For the text-containing cell, return its midpoint in [X, Y] coordinate format. 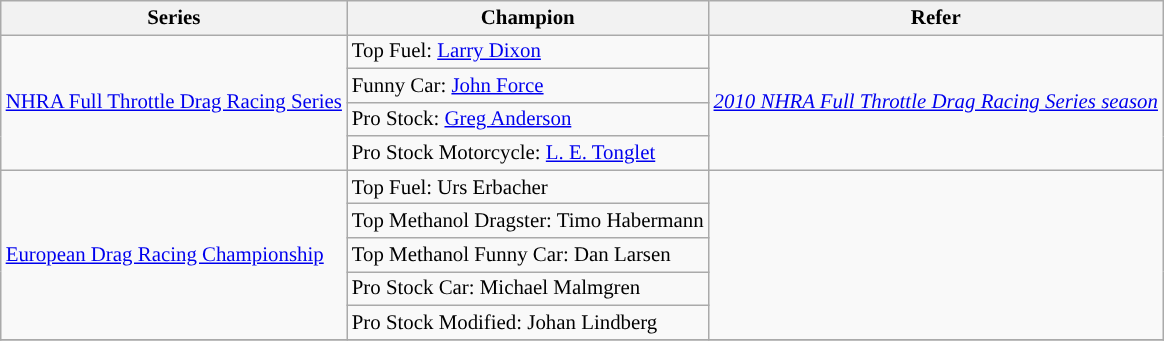
Pro Stock Motorcycle: L. E. Tonglet [528, 153]
Champion [528, 18]
Top Fuel: Urs Erbacher [528, 187]
Top Methanol Funny Car: Dan Larsen [528, 255]
Pro Stock Modified: Johan Lindberg [528, 322]
2010 NHRA Full Throttle Drag Racing Series season [936, 102]
Refer [936, 18]
Series [174, 18]
Funny Car: John Force [528, 85]
Pro Stock Car: Michael Malmgren [528, 288]
Top Methanol Dragster: Timo Habermann [528, 221]
NHRA Full Throttle Drag Racing Series [174, 102]
European Drag Racing Championship [174, 254]
Top Fuel: Larry Dixon [528, 51]
Pro Stock: Greg Anderson [528, 119]
